For the text-containing cell, return its midpoint in (X, Y) coordinate format. 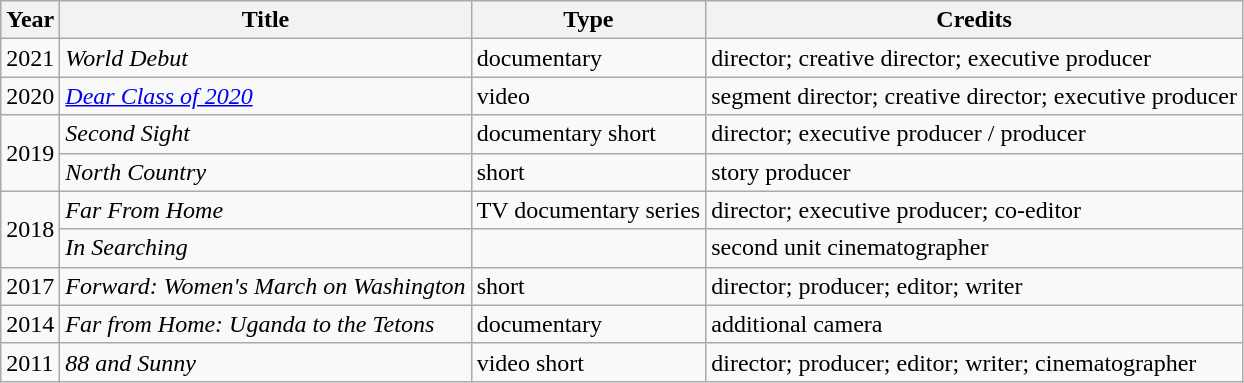
Far From Home (266, 210)
Credits (974, 20)
TV documentary series (588, 210)
Type (588, 20)
additional camera (974, 324)
Dear Class of 2020 (266, 96)
Title (266, 20)
2014 (30, 324)
director; producer; editor; writer; cinematographer (974, 362)
In Searching (266, 248)
2019 (30, 153)
documentary short (588, 134)
director; executive producer; co-editor (974, 210)
director; creative director; executive producer (974, 58)
World Debut (266, 58)
88 and Sunny (266, 362)
director; producer; editor; writer (974, 286)
2018 (30, 229)
North Country (266, 172)
video short (588, 362)
director; executive producer / producer (974, 134)
2020 (30, 96)
Forward: Women's March on Washington (266, 286)
2017 (30, 286)
video (588, 96)
second unit cinematographer (974, 248)
Far from Home: Uganda to the Tetons (266, 324)
segment director; creative director; executive producer (974, 96)
Second Sight (266, 134)
2011 (30, 362)
2021 (30, 58)
Year (30, 20)
story producer (974, 172)
